Detect which cell encompasses the target text, then output its (X, Y) center coordinate. 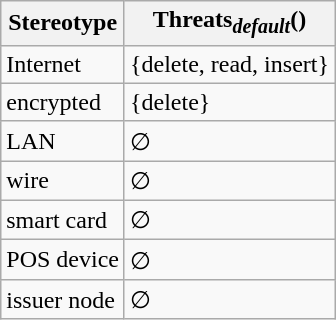
encrypted (63, 102)
Stereotype (63, 23)
{delete} (229, 102)
Internet (63, 64)
wire (63, 181)
issuer node (63, 299)
LAN (63, 141)
POS device (63, 260)
Threatsdefault() (229, 23)
smart card (63, 220)
{delete, read, insert} (229, 64)
